Determine the (x, y) coordinate at the center of the cell enclosing the given text.  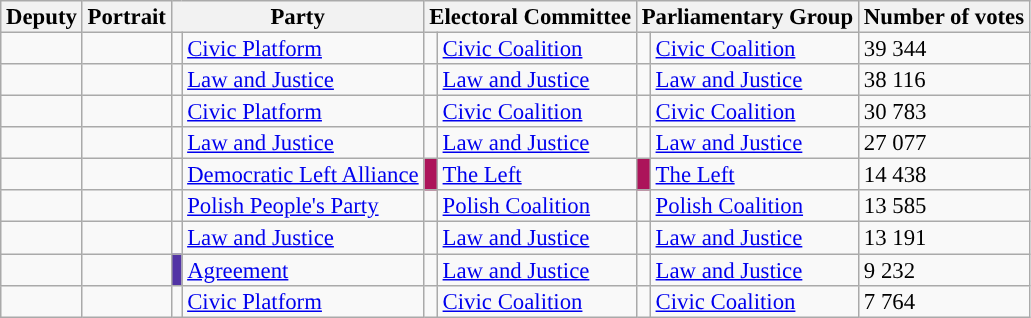
Democratic Left Alliance (303, 175)
14 438 (944, 175)
Deputy (42, 17)
Parliamentary Group (747, 17)
Agreement (303, 270)
39 344 (944, 49)
7 764 (944, 301)
13 585 (944, 206)
38 116 (944, 80)
30 783 (944, 112)
Polish People's Party (303, 206)
27 077 (944, 143)
Portrait (126, 17)
13 191 (944, 238)
Number of votes (944, 17)
9 232 (944, 270)
Electoral Committee (530, 17)
Party (298, 17)
